Determine the (X, Y) coordinate at the center of the cell enclosing the given text.  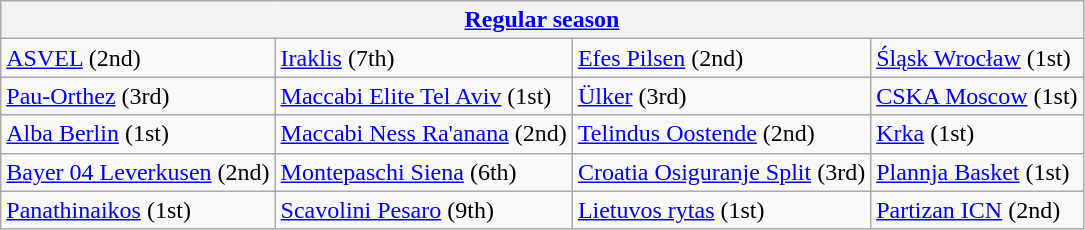
Partizan ICN (2nd) (977, 210)
Croatia Osiguranje Split (3rd) (721, 172)
Scavolini Pesaro (9th) (424, 210)
Lietuvos rytas (1st) (721, 210)
Plannja Basket (1st) (977, 172)
Maccabi Ness Ra'anana (2nd) (424, 134)
Regular season (542, 20)
Pau-Orthez (3rd) (138, 96)
Alba Berlin (1st) (138, 134)
Iraklis (7th) (424, 58)
ASVEL (2nd) (138, 58)
Ülker (3rd) (721, 96)
Śląsk Wrocław (1st) (977, 58)
Telindus Oostende (2nd) (721, 134)
Montepaschi Siena (6th) (424, 172)
Efes Pilsen (2nd) (721, 58)
Bayer 04 Leverkusen (2nd) (138, 172)
Krka (1st) (977, 134)
Panathinaikos (1st) (138, 210)
Maccabi Elite Tel Aviv (1st) (424, 96)
CSKA Moscow (1st) (977, 96)
